For the text-containing cell, return its midpoint in [x, y] coordinate format. 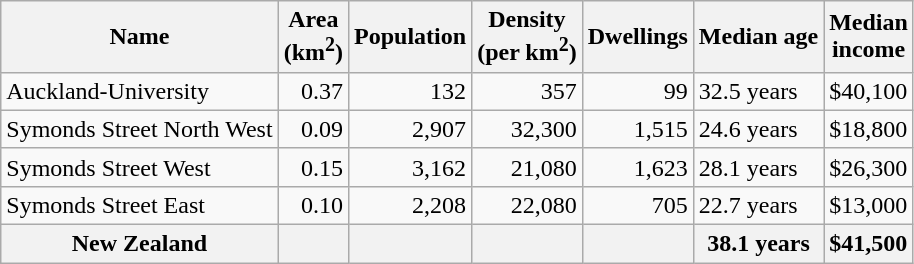
2,907 [410, 129]
$26,300 [869, 167]
32.5 years [758, 91]
22,080 [528, 205]
99 [638, 91]
0.37 [313, 91]
132 [410, 91]
$40,100 [869, 91]
3,162 [410, 167]
Symonds Street East [140, 205]
1,515 [638, 129]
Medianincome [869, 37]
Median age [758, 37]
Auckland-University [140, 91]
32,300 [528, 129]
Dwellings [638, 37]
2,208 [410, 205]
1,623 [638, 167]
$18,800 [869, 129]
Density(per km2) [528, 37]
21,080 [528, 167]
24.6 years [758, 129]
$13,000 [869, 205]
New Zealand [140, 244]
22.7 years [758, 205]
Area(km2) [313, 37]
0.09 [313, 129]
28.1 years [758, 167]
705 [638, 205]
0.10 [313, 205]
Symonds Street West [140, 167]
0.15 [313, 167]
Symonds Street North West [140, 129]
357 [528, 91]
Name [140, 37]
38.1 years [758, 244]
$41,500 [869, 244]
Population [410, 37]
